Search for the cell housing the specified text and yield its [x, y] center coordinate. 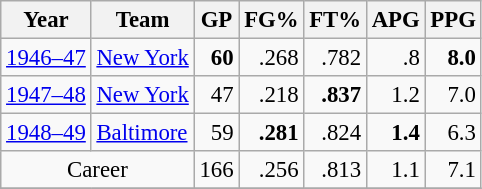
PPG [453, 20]
1948–49 [46, 133]
Team [142, 20]
1946–47 [46, 58]
59 [216, 133]
1.2 [396, 95]
.218 [272, 95]
47 [216, 95]
7.0 [453, 95]
Year [46, 20]
8.0 [453, 58]
60 [216, 58]
166 [216, 170]
.281 [272, 133]
.256 [272, 170]
FT% [336, 20]
APG [396, 20]
.813 [336, 170]
7.1 [453, 170]
.837 [336, 95]
Career [98, 170]
1.1 [396, 170]
GP [216, 20]
.268 [272, 58]
FG% [272, 20]
1947–48 [46, 95]
.782 [336, 58]
.8 [396, 58]
6.3 [453, 133]
1.4 [396, 133]
.824 [336, 133]
Baltimore [142, 133]
